Return the [x, y] coordinate for the center point of the cell that contains the specified text.  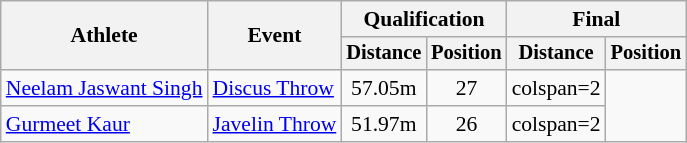
27 [466, 88]
26 [466, 124]
Qualification [424, 19]
57.05m [384, 88]
Javelin Throw [275, 124]
51.97m [384, 124]
Neelam Jaswant Singh [104, 88]
Athlete [104, 36]
Event [275, 36]
Gurmeet Kaur [104, 124]
Discus Throw [275, 88]
Final [596, 19]
